Pinpoint the cell where the given text exists, returning its (X, Y) midpoint coordinate. 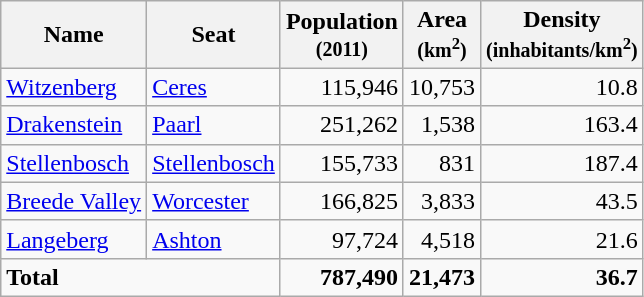
Ashton (214, 239)
Area(km2) (442, 34)
Witzenberg (74, 87)
Drakenstein (74, 125)
43.5 (562, 201)
831 (442, 163)
4,518 (442, 239)
Seat (214, 34)
187.4 (562, 163)
115,946 (342, 87)
Population(2011) (342, 34)
1,538 (442, 125)
97,724 (342, 239)
Paarl (214, 125)
251,262 (342, 125)
Worcester (214, 201)
155,733 (342, 163)
3,833 (442, 201)
10,753 (442, 87)
Ceres (214, 87)
163.4 (562, 125)
787,490 (342, 277)
Density(inhabitants/km2) (562, 34)
Breede Valley (74, 201)
21.6 (562, 239)
21,473 (442, 277)
10.8 (562, 87)
Langeberg (74, 239)
36.7 (562, 277)
166,825 (342, 201)
Name (74, 34)
Total (141, 277)
